Return [x, y] of the center of cell containing provided text 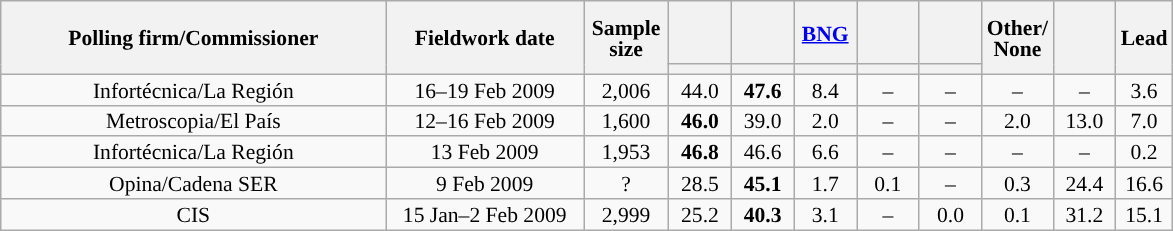
39.0 [762, 120]
Sample size [626, 38]
0.0 [950, 214]
2,006 [626, 90]
25.2 [700, 214]
8.4 [826, 90]
40.3 [762, 214]
28.5 [700, 184]
44.0 [700, 90]
Metroscopia/El País [194, 120]
Polling firm/Commissioner [194, 38]
Fieldwork date [485, 38]
15.1 [1144, 214]
0.2 [1144, 152]
12–16 Feb 2009 [485, 120]
CIS [194, 214]
6.6 [826, 152]
7.0 [1144, 120]
46.0 [700, 120]
BNG [826, 32]
45.1 [762, 184]
1,953 [626, 152]
46.8 [700, 152]
46.6 [762, 152]
15 Jan–2 Feb 2009 [485, 214]
2,999 [626, 214]
16.6 [1144, 184]
1.7 [826, 184]
13.0 [1084, 120]
47.6 [762, 90]
0.3 [1018, 184]
1,600 [626, 120]
31.2 [1084, 214]
Lead [1144, 38]
13 Feb 2009 [485, 152]
Other/None [1018, 38]
? [626, 184]
3.1 [826, 214]
3.6 [1144, 90]
16–19 Feb 2009 [485, 90]
9 Feb 2009 [485, 184]
24.4 [1084, 184]
Opina/Cadena SER [194, 184]
